Determine the [x, y] coordinate at the center of the cell enclosing the given text.  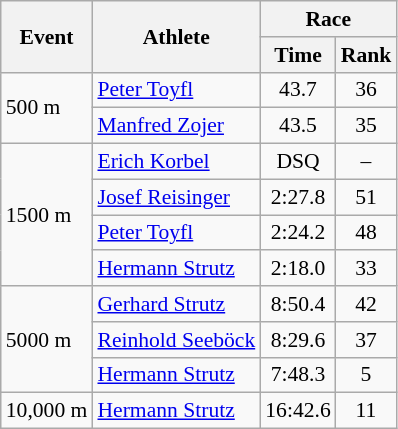
51 [366, 197]
36 [366, 90]
Gerhard Strutz [176, 304]
Manfred Zojer [176, 126]
Josef Reisinger [176, 197]
2:24.2 [298, 233]
– [366, 162]
500 m [47, 108]
5 [366, 375]
10,000 m [47, 411]
43.5 [298, 126]
Rank [366, 55]
Erich Korbel [176, 162]
Race [328, 19]
2:27.8 [298, 197]
11 [366, 411]
43.7 [298, 90]
42 [366, 304]
Athlete [176, 36]
Event [47, 36]
2:18.0 [298, 269]
Time [298, 55]
1500 m [47, 215]
Reinhold Seeböck [176, 340]
8:29.6 [298, 340]
33 [366, 269]
7:48.3 [298, 375]
37 [366, 340]
35 [366, 126]
48 [366, 233]
5000 m [47, 340]
DSQ [298, 162]
16:42.6 [298, 411]
8:50.4 [298, 304]
